Return [x, y] of the center of cell containing provided text 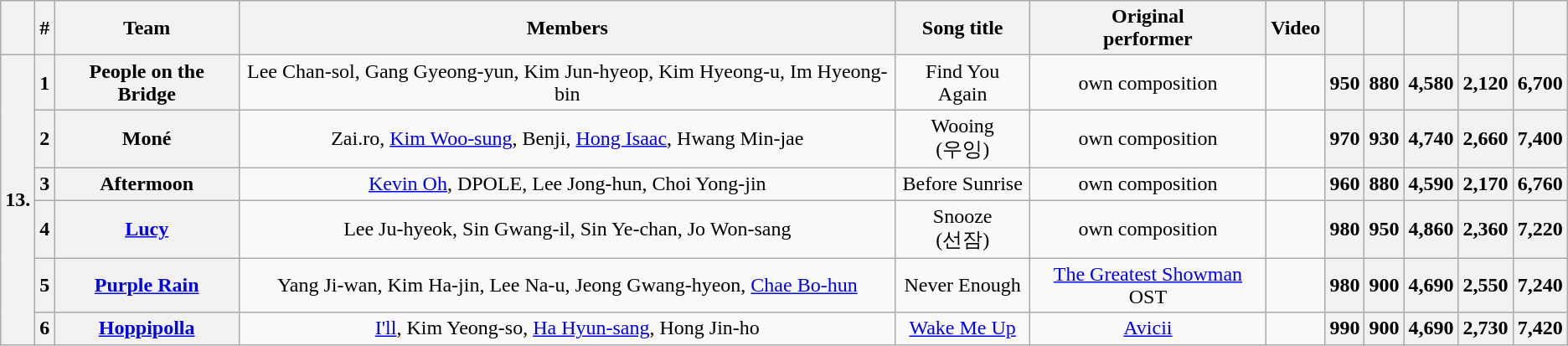
People on the Bridge [147, 82]
2,730 [1486, 328]
5 [45, 285]
Lucy [147, 229]
Purple Rain [147, 285]
7,240 [1540, 285]
Moné [147, 139]
4,860 [1431, 229]
4,740 [1431, 139]
Original performer [1148, 28]
960 [1345, 183]
2,550 [1486, 285]
Never Enough [962, 285]
Wooing(우잉) [962, 139]
6,760 [1540, 183]
2,170 [1486, 183]
7,420 [1540, 328]
Members [567, 28]
3 [45, 183]
Video [1296, 28]
4,590 [1431, 183]
Team [147, 28]
Hoppipolla [147, 328]
13. [18, 199]
4,580 [1431, 82]
Aftermoon [147, 183]
Wake Me Up [962, 328]
Lee Chan-sol, Gang Gyeong-yun, Kim Jun-hyeop, Kim Hyeong-u, Im Hyeong-bin [567, 82]
2,120 [1486, 82]
Find You Again [962, 82]
Zai.ro, Kim Woo-sung, Benji, Hong Isaac, Hwang Min-jae [567, 139]
2 [45, 139]
7,400 [1540, 139]
Avicii [1148, 328]
Lee Ju-hyeok, Sin Gwang-il, Sin Ye-chan, Jo Won-sang [567, 229]
Before Sunrise [962, 183]
2,360 [1486, 229]
1 [45, 82]
6,700 [1540, 82]
7,220 [1540, 229]
Kevin Oh, DPOLE, Lee Jong-hun, Choi Yong-jin [567, 183]
2,660 [1486, 139]
4 [45, 229]
970 [1345, 139]
The Greatest Showman OST [1148, 285]
Song title [962, 28]
990 [1345, 328]
# [45, 28]
930 [1384, 139]
Snooze(선잠) [962, 229]
I'll, Kim Yeong-so, Ha Hyun-sang, Hong Jin-ho [567, 328]
6 [45, 328]
Yang Ji-wan, Kim Ha-jin, Lee Na-u, Jeong Gwang-hyeon, Chae Bo-hun [567, 285]
